Locate the cell with the specified text and output its [x, y] center coordinate. 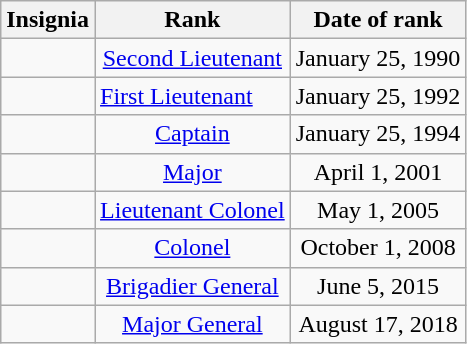
Lieutenant Colonel [193, 210]
October 1, 2008 [378, 248]
June 5, 2015 [378, 286]
First Lieutenant [193, 96]
August 17, 2018 [378, 324]
Major General [193, 324]
January 25, 1992 [378, 96]
January 25, 1990 [378, 58]
Colonel [193, 248]
Date of rank [378, 20]
Rank [193, 20]
Insignia [48, 20]
May 1, 2005 [378, 210]
January 25, 1994 [378, 134]
Captain [193, 134]
Major [193, 172]
Brigadier General [193, 286]
April 1, 2001 [378, 172]
Second Lieutenant [193, 58]
